Output the [X, Y] coordinate of the center of the cell containing the given text.  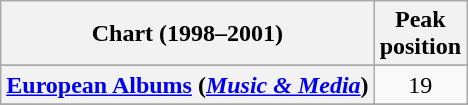
19 [420, 85]
Chart (1998–2001) [188, 34]
European Albums (Music & Media) [188, 85]
Peakposition [420, 34]
